For the text-containing cell, return its midpoint in [x, y] coordinate format. 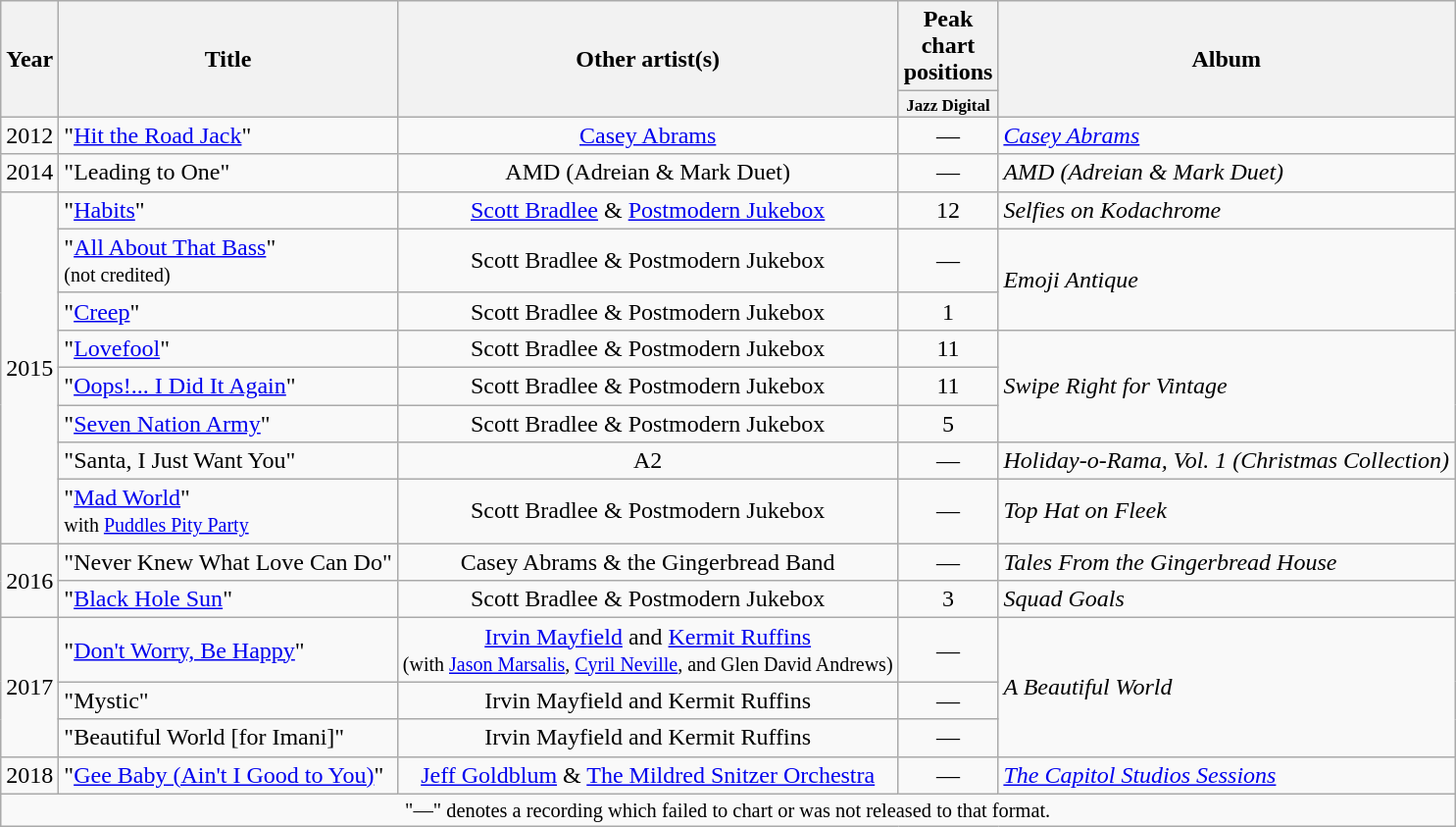
Squad Goals [1227, 599]
2012 [29, 135]
Swipe Right for Vintage [1227, 386]
Irvin Mayfield and Kermit Ruffins (with Jason Marsalis, Cyril Neville, and Glen David Andrews) [647, 649]
Casey Abrams & the Gingerbread Band [647, 562]
2014 [29, 173]
"Seven Nation Army" [227, 424]
"Leading to One" [227, 173]
2018 [29, 775]
Selfies on Kodachrome [1227, 210]
"Oops!... I Did It Again" [227, 386]
"Santa, I Just Want You" [227, 461]
5 [948, 424]
"Beautiful World [for Imani]" [227, 738]
12 [948, 210]
Jazz Digital [948, 104]
"Mad World" with Puddles Pity Party [227, 512]
Other artist(s) [647, 59]
"Gee Baby (Ain't I Good to You)" [227, 775]
"—" denotes a recording which failed to chart or was not released to that format. [728, 810]
"Black Hole Sun" [227, 599]
2016 [29, 581]
The Capitol Studios Sessions [1227, 775]
"Hit the Road Jack" [227, 135]
Title [227, 59]
Album [1227, 59]
1 [948, 311]
A2 [647, 461]
A Beautiful World [1227, 687]
"Don't Worry, Be Happy" [227, 649]
Top Hat on Fleek [1227, 512]
Jeff Goldblum & The Mildred Snitzer Orchestra [647, 775]
"All About That Bass" (not credited) [227, 261]
2015 [29, 367]
Year [29, 59]
"Never Knew What Love Can Do" [227, 562]
Peak chart positions [948, 46]
Emoji Antique [1227, 279]
Holiday-o-Rama, Vol. 1 (Christmas Collection) [1227, 461]
"Lovefool" [227, 348]
"Creep" [227, 311]
Tales From the Gingerbread House [1227, 562]
3 [948, 599]
"Mystic" [227, 700]
"Habits" [227, 210]
2017 [29, 687]
